Scan for the cell matching the given text and deliver its (x, y) coordinate at center. 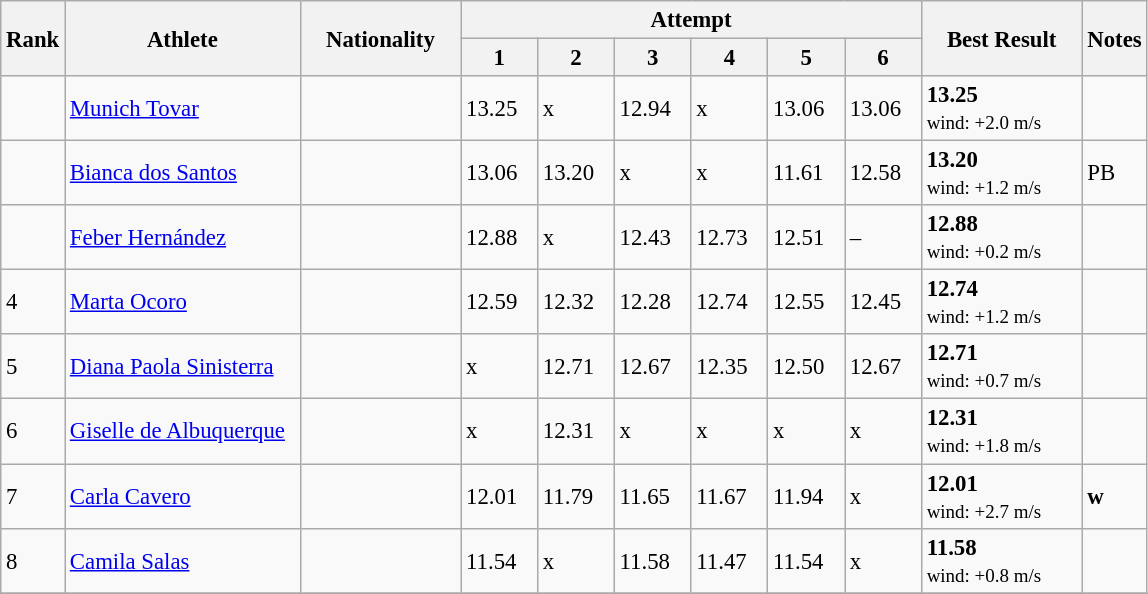
12.28 (652, 302)
12.88 (500, 238)
12.01 (500, 496)
11.65 (652, 496)
13.20 (576, 174)
Attempt (692, 20)
Carla Cavero (183, 496)
12.88 wind: +0.2 m/s (1002, 238)
12.32 (576, 302)
2 (576, 58)
1 (500, 58)
13.25 wind: +2.0 m/s (1002, 108)
12.73 (730, 238)
12.59 (500, 302)
12.74 (730, 302)
Giselle de Albuquerque (183, 432)
Athlete (183, 38)
11.47 (730, 560)
12.94 (652, 108)
– (884, 238)
11.58 wind: +0.8 m/s (1002, 560)
PB (1114, 174)
w (1114, 496)
13.25 (500, 108)
12.31 wind: +1.8 m/s (1002, 432)
Best Result (1002, 38)
Nationality (380, 38)
8 (33, 560)
12.45 (884, 302)
Feber Hernández (183, 238)
12.01 wind: +2.7 m/s (1002, 496)
Diana Paola Sinisterra (183, 366)
7 (33, 496)
12.43 (652, 238)
3 (652, 58)
13.20 wind: +1.2 m/s (1002, 174)
12.51 (806, 238)
12.55 (806, 302)
12.74 wind: +1.2 m/s (1002, 302)
11.58 (652, 560)
Notes (1114, 38)
12.71 wind: +0.7 m/s (1002, 366)
11.61 (806, 174)
Camila Salas (183, 560)
Rank (33, 38)
12.31 (576, 432)
11.94 (806, 496)
12.58 (884, 174)
11.67 (730, 496)
12.35 (730, 366)
12.71 (576, 366)
Bianca dos Santos (183, 174)
11.79 (576, 496)
12.50 (806, 366)
Marta Ocoro (183, 302)
Munich Tovar (183, 108)
